Capture the cell that displays the provided text and extract its (X, Y) central coordinate. 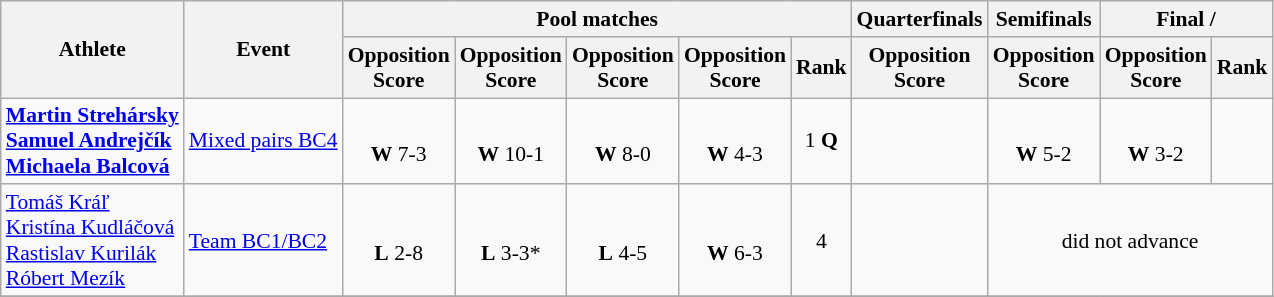
Event (264, 50)
L 4-5 (623, 241)
W 5-2 (1044, 142)
Semifinals (1044, 19)
W 4-3 (735, 142)
Mixed pairs BC4 (264, 142)
W 6-3 (735, 241)
did not advance (1130, 241)
Tomáš KráľKristína KudláčováRastislav KurilákRóbert Mezík (92, 241)
Pool matches (598, 19)
W 3-2 (1156, 142)
Athlete (92, 50)
Martin StrehárskySamuel AndrejčíkMichaela Balcová (92, 142)
Quarterfinals (920, 19)
Team BC1/BC2 (264, 241)
L 3-3* (511, 241)
W 8-0 (623, 142)
W 10-1 (511, 142)
1 Q (822, 142)
Final / (1186, 19)
L 2-8 (399, 241)
4 (822, 241)
W 7-3 (399, 142)
